Identify which cell holds the provided text, then report its (x, y) central coordinate. 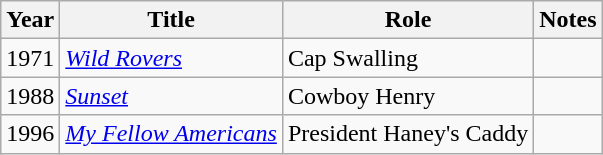
President Haney's Caddy (408, 134)
My Fellow Americans (172, 134)
Role (408, 20)
Notes (568, 20)
Cap Swalling (408, 58)
Year (30, 20)
1971 (30, 58)
Sunset (172, 96)
Title (172, 20)
1996 (30, 134)
1988 (30, 96)
Cowboy Henry (408, 96)
Wild Rovers (172, 58)
